From the cell containing the given text, extract its center point as [X, Y] coordinate. 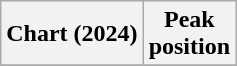
Peakposition [189, 34]
Chart (2024) [72, 34]
